Detect which cell encompasses the target text, then output its [x, y] center coordinate. 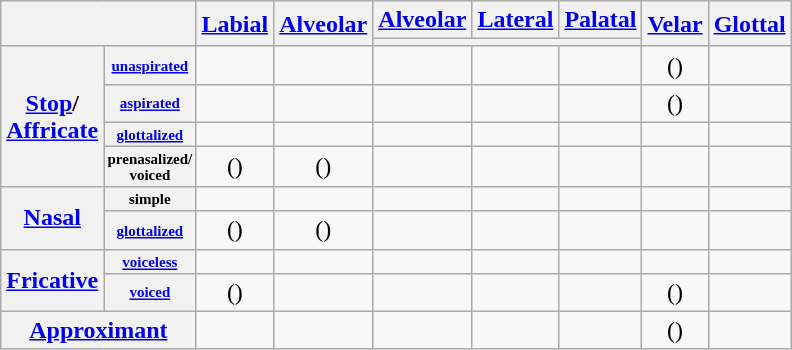
Fricative [52, 280]
unaspirated [150, 65]
Approximant [98, 330]
Palatal [600, 20]
voiced [150, 292]
Glottal [750, 24]
Stop/Affricate [52, 116]
Velar [675, 24]
Lateral [516, 20]
Nasal [52, 218]
Labial [235, 24]
voiceless [150, 261]
aspirated [150, 103]
simple [150, 199]
prenasalized/voiced [150, 166]
